Pinpoint the cell where the given text exists, returning its (x, y) midpoint coordinate. 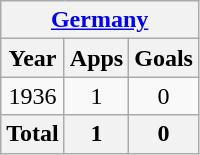
1936 (33, 96)
Year (33, 58)
Total (33, 134)
Apps (96, 58)
Germany (100, 20)
Goals (164, 58)
